From the cell containing the given text, extract its center point as (X, Y) coordinate. 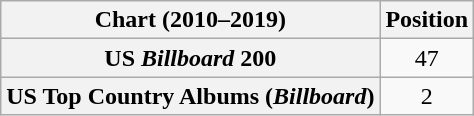
47 (427, 58)
2 (427, 96)
US Top Country Albums (Billboard) (190, 96)
US Billboard 200 (190, 58)
Chart (2010–2019) (190, 20)
Position (427, 20)
